Return (x, y) of the center of cell containing provided text 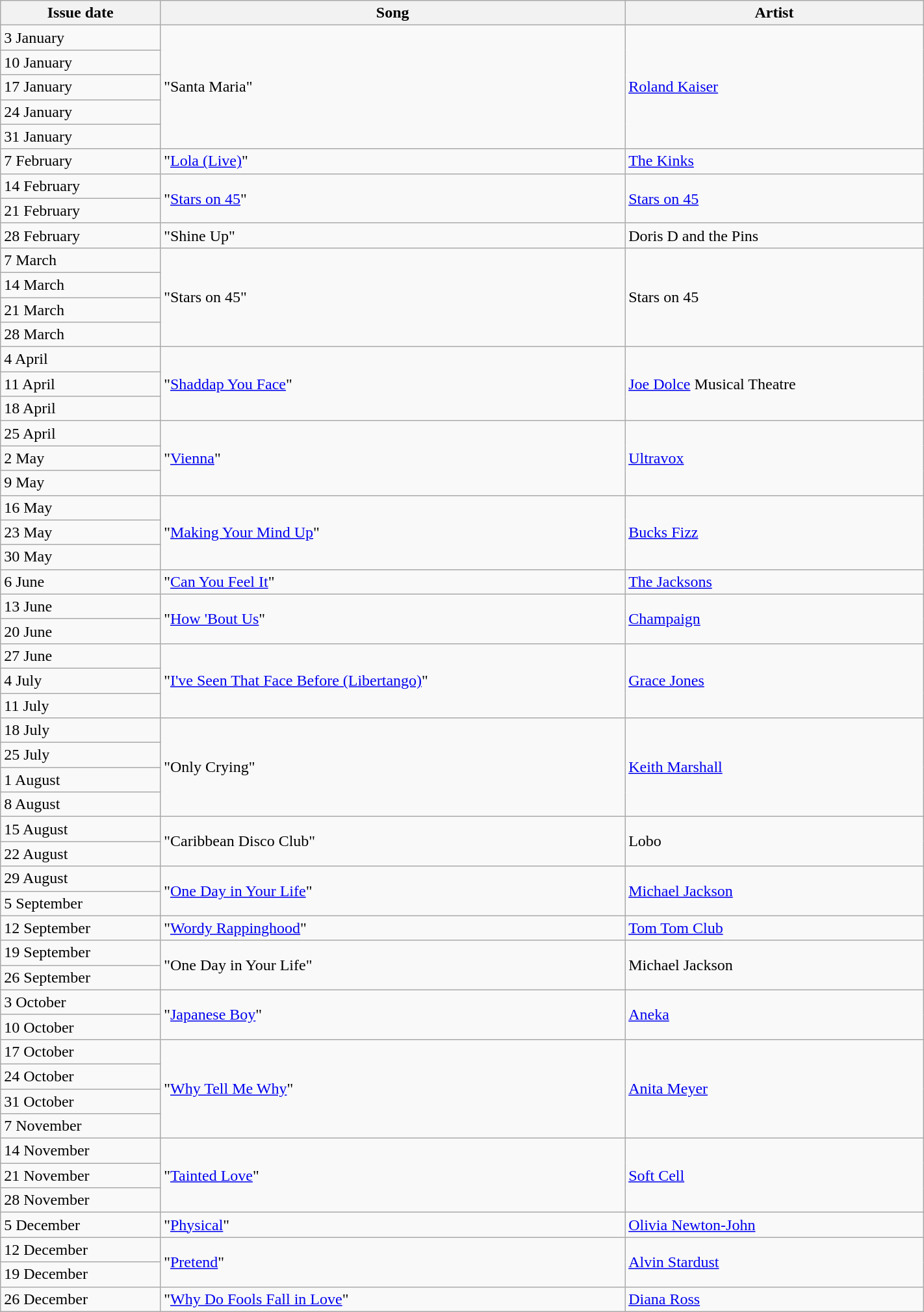
The Kinks (775, 161)
25 July (81, 755)
31 October (81, 1101)
5 September (81, 903)
"Santa Maria" (392, 87)
"Only Crying" (392, 767)
2 May (81, 458)
20 June (81, 631)
"Wordy Rappinghood" (392, 928)
"Tainted Love" (392, 1176)
"Shaddap You Face" (392, 384)
"Why Do Fools Fall in Love" (392, 1299)
14 November (81, 1151)
27 June (81, 656)
Diana Ross (775, 1299)
Ultravox (775, 458)
"Vienna" (392, 458)
25 April (81, 433)
9 May (81, 483)
Bucks Fizz (775, 532)
22 August (81, 854)
Tom Tom Club (775, 928)
Doris D and the Pins (775, 235)
Olivia Newton-John (775, 1225)
13 June (81, 606)
Lobo (775, 842)
21 February (81, 211)
"Making Your Mind Up" (392, 532)
Joe Dolce Musical Theatre (775, 384)
21 November (81, 1176)
16 May (81, 508)
Alvin Stardust (775, 1262)
26 September (81, 977)
Soft Cell (775, 1176)
10 October (81, 1027)
Song (392, 13)
21 March (81, 310)
19 September (81, 953)
12 December (81, 1250)
4 April (81, 359)
11 July (81, 705)
8 August (81, 804)
"Physical" (392, 1225)
18 July (81, 730)
24 January (81, 112)
4 July (81, 680)
"Why Tell Me Why" (392, 1088)
"Shine Up" (392, 235)
29 August (81, 879)
28 March (81, 335)
30 May (81, 557)
"Pretend" (392, 1262)
Issue date (81, 13)
Artist (775, 13)
Champaign (775, 619)
Aneka (775, 1014)
"How 'Bout Us" (392, 619)
28 February (81, 235)
17 January (81, 87)
The Jacksons (775, 582)
Grace Jones (775, 680)
17 October (81, 1051)
15 August (81, 829)
7 February (81, 161)
10 January (81, 62)
6 June (81, 582)
3 January (81, 38)
14 March (81, 285)
18 April (81, 409)
"Caribbean Disco Club" (392, 842)
"I've Seen That Face Before (Libertango)" (392, 680)
Anita Meyer (775, 1088)
7 November (81, 1126)
"Can You Feel It" (392, 582)
5 December (81, 1225)
7 March (81, 260)
23 May (81, 532)
12 September (81, 928)
11 April (81, 384)
Keith Marshall (775, 767)
26 December (81, 1299)
28 November (81, 1200)
24 October (81, 1076)
3 October (81, 1002)
14 February (81, 186)
19 December (81, 1274)
31 January (81, 136)
1 August (81, 780)
"Lola (Live)" (392, 161)
Roland Kaiser (775, 87)
"Japanese Boy" (392, 1014)
